Detect which cell encompasses the target text, then output its [X, Y] center coordinate. 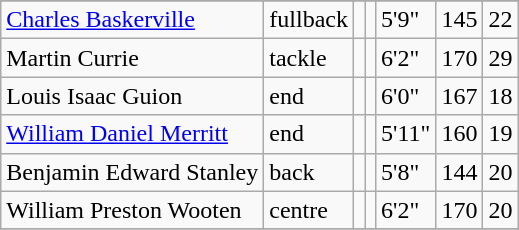
Charles Baskerville [132, 20]
William Preston Wooten [132, 210]
167 [460, 96]
29 [500, 58]
centre [309, 210]
5'9" [406, 20]
tackle [309, 58]
145 [460, 20]
back [309, 172]
144 [460, 172]
160 [460, 134]
22 [500, 20]
19 [500, 134]
Louis Isaac Guion [132, 96]
18 [500, 96]
fullback [309, 20]
5'8" [406, 172]
Martin Currie [132, 58]
William Daniel Merritt [132, 134]
Benjamin Edward Stanley [132, 172]
6'0" [406, 96]
5'11" [406, 134]
